Capture the cell that displays the provided text and extract its [X, Y] central coordinate. 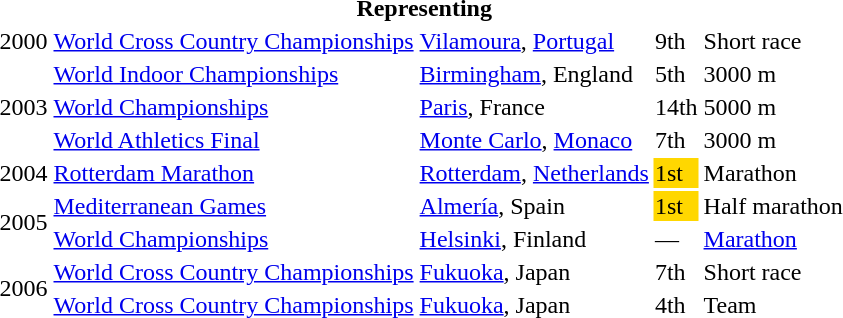
Almería, Spain [534, 206]
— [676, 239]
Mediterranean Games [234, 206]
Birmingham, England [534, 74]
Monte Carlo, Monaco [534, 140]
Fukuoka, Japan [534, 272]
Helsinki, Finland [534, 239]
Rotterdam, Netherlands [534, 173]
Paris, France [534, 107]
9th [676, 41]
World Indoor Championships [234, 74]
Vilamoura, Portugal [534, 41]
Rotterdam Marathon [234, 173]
14th [676, 107]
World Athletics Final [234, 140]
5th [676, 74]
